Provide the [X, Y] coordinate of the cell's center where the given text is located.  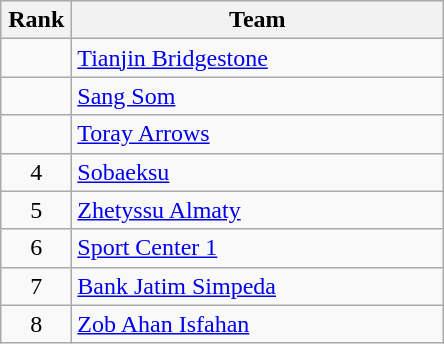
Bank Jatim Simpeda [258, 286]
5 [36, 210]
Sang Som [258, 96]
Sobaeksu [258, 172]
Toray Arrows [258, 134]
Zob Ahan Isfahan [258, 324]
Tianjin Bridgestone [258, 58]
Sport Center 1 [258, 248]
Rank [36, 20]
8 [36, 324]
7 [36, 286]
4 [36, 172]
Team [258, 20]
Zhetyssu Almaty [258, 210]
6 [36, 248]
